Capture the cell that displays the provided text and extract its (x, y) central coordinate. 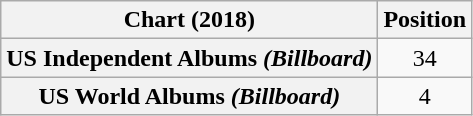
US World Albums (Billboard) (190, 96)
34 (425, 58)
Chart (2018) (190, 20)
4 (425, 96)
Position (425, 20)
US Independent Albums (Billboard) (190, 58)
